Locate the cell with the specified text and output its (X, Y) center coordinate. 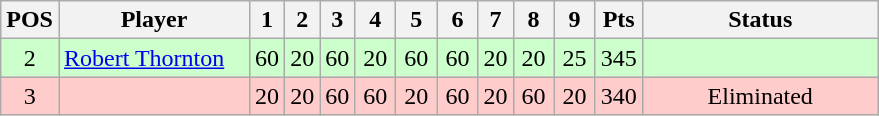
7 (496, 20)
1 (268, 20)
4 (376, 20)
340 (618, 96)
Status (760, 20)
345 (618, 58)
5 (416, 20)
POS (30, 20)
8 (534, 20)
25 (574, 58)
Robert Thornton (154, 58)
6 (458, 20)
Pts (618, 20)
Eliminated (760, 96)
9 (574, 20)
Player (154, 20)
